Find where the given text appears and provide that cell's center as [x, y] coordinate. 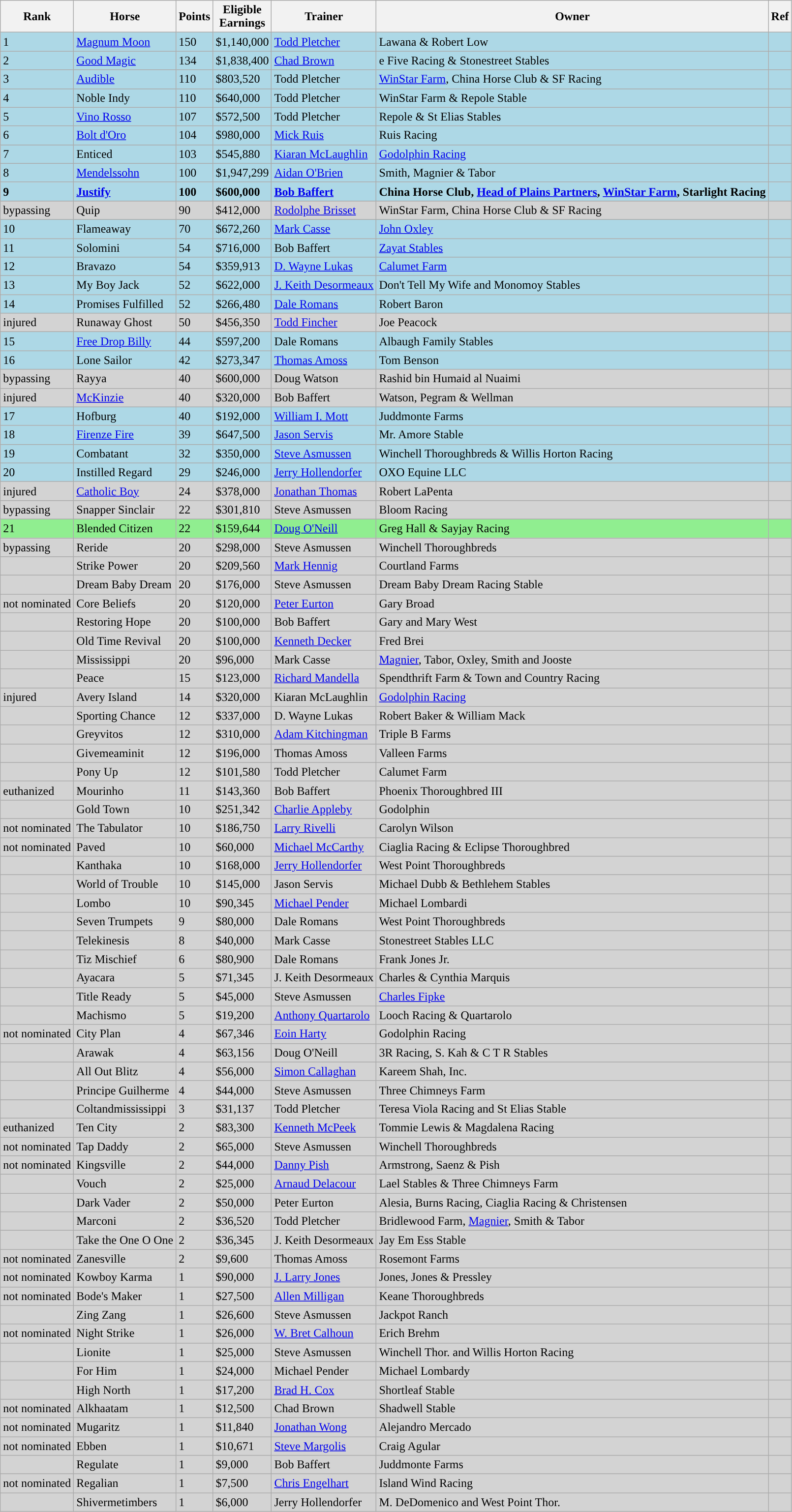
$1,947,299 [242, 173]
Carolyn Wilson [573, 828]
Firenze Fire [125, 435]
$65,000 [242, 1147]
Tom Benson [573, 360]
17 [37, 416]
$647,500 [242, 435]
Lionite [125, 1352]
Jay Em Ess Stable [573, 1240]
$83,300 [242, 1127]
$273,347 [242, 360]
Regulate [125, 1465]
Machismo [125, 1015]
Title Ready [125, 997]
Noble Indy [125, 98]
$803,520 [242, 79]
$26,600 [242, 1315]
$24,000 [242, 1371]
32 [195, 454]
Godolphin [573, 809]
Stonestreet Stables LLC [573, 940]
$63,156 [242, 1053]
Trainer [324, 17]
29 [195, 472]
$251,342 [242, 809]
Chris Engelhart [324, 1483]
Repole & St Elias Stables [573, 117]
Ref [780, 17]
Seven Trumpets [125, 922]
42 [195, 360]
Michael Lombardi [573, 903]
Anthony Quartarolo [324, 1015]
Horse [125, 17]
Winchell Thor. and Willis Horton Racing [573, 1352]
$101,580 [242, 772]
Kenneth McPeek [324, 1127]
Flameaway [125, 229]
$27,500 [242, 1296]
Tommie Lewis & Magdalena Racing [573, 1127]
Joe Peacock [573, 323]
OXO Equine LLC [573, 472]
Coltandmississippi [125, 1109]
Watson, Pegram & Wellman [573, 397]
Magnum Moon [125, 42]
3R Racing, S. Kah & C T R Stables [573, 1053]
John Oxley [573, 229]
$980,000 [242, 135]
EligibleEarnings [242, 17]
China Horse Club, Head of Plains Partners, WinStar Farm, Starlight Racing [573, 191]
$45,000 [242, 997]
Ruis Racing [573, 135]
Good Magic [125, 60]
Shadwell Stable [573, 1408]
For Him [125, 1371]
Catholic Boy [125, 491]
Ayacara [125, 978]
Combatant [125, 454]
M. DeDomenico and West Point Thor. [573, 1502]
Courtland Farms [573, 566]
$597,200 [242, 341]
$209,560 [242, 566]
Ciaglia Racing & Eclipse Thoroughbred [573, 847]
104 [195, 135]
Instilled Regard [125, 472]
Greg Hall & Sayjay Racing [573, 528]
Craig Agular [573, 1446]
$192,000 [242, 416]
$310,000 [242, 734]
Adam Kitchingman [324, 734]
World of Trouble [125, 884]
J. Larry Jones [324, 1277]
Robert Baker & William Mack [573, 716]
$12,500 [242, 1408]
$168,000 [242, 866]
Bridlewood Farm, Magnier, Smith & Tabor [573, 1221]
Phoenix Thoroughbred III [573, 790]
Charles Fipke [573, 997]
$301,810 [242, 510]
Robert LaPenta [573, 491]
$17,200 [242, 1390]
Arawak [125, 1053]
$123,000 [242, 678]
Allen Milligan [324, 1296]
$545,880 [242, 154]
Bode's Maker [125, 1296]
Jackpot Ranch [573, 1315]
Runaway Ghost [125, 323]
Michael Lombardy [573, 1371]
$186,750 [242, 828]
$640,000 [242, 98]
$456,350 [242, 323]
Lombo [125, 903]
Kingsville [125, 1165]
Night Strike [125, 1333]
$60,000 [242, 847]
70 [195, 229]
Audible [125, 79]
Ten City [125, 1127]
Dark Vader [125, 1203]
Rank [37, 17]
$350,000 [242, 454]
Aidan O'Brien [324, 173]
103 [195, 154]
Mick Ruis [324, 135]
$143,360 [242, 790]
Peace [125, 678]
Restoring Hope [125, 622]
107 [195, 117]
Avery Island [125, 697]
Paved [125, 847]
Ebben [125, 1446]
$672,260 [242, 229]
Kenneth Decker [324, 641]
Strike Power [125, 566]
Mendelssohn [125, 173]
Mourinho [125, 790]
Hofburg [125, 416]
Take the One O One [125, 1240]
Blended Citizen [125, 528]
Charles & Cynthia Marquis [573, 978]
Triple B Farms [573, 734]
Erich Brehm [573, 1333]
The Tabulator [125, 828]
24 [195, 491]
Shivermetimbers [125, 1502]
Albaugh Family Stables [573, 341]
$359,913 [242, 267]
$36,345 [242, 1240]
Jones, Jones & Pressley [573, 1277]
Lone Sailor [125, 360]
$26,000 [242, 1333]
Larry Rivelli [324, 828]
W. Bret Calhoun [324, 1333]
Bloom Racing [573, 510]
$36,520 [242, 1221]
$1,838,400 [242, 60]
44 [195, 341]
Alesia, Burns Racing, Ciaglia Racing & Christensen [573, 1203]
50 [195, 323]
$67,346 [242, 1034]
e Five Racing & Stonestreet Stables [573, 60]
Michael Dubb & Bethlehem Stables [573, 884]
Danny Pish [324, 1165]
Points [195, 17]
$40,000 [242, 940]
Tiz Mischief [125, 959]
McKinzie [125, 397]
Zanesville [125, 1259]
$196,000 [242, 753]
$572,500 [242, 117]
Greyvitos [125, 734]
Pony Up [125, 772]
Smith, Magnier & Tabor [573, 173]
Sporting Chance [125, 716]
$176,000 [242, 585]
Todd Fincher [324, 323]
Charlie Appleby [324, 809]
$266,480 [242, 304]
Rayya [125, 379]
$159,644 [242, 528]
Michael McCarthy [324, 847]
Jonathan Thomas [324, 491]
$11,840 [242, 1427]
$145,000 [242, 884]
Rodolphe Brisset [324, 210]
Zing Zang [125, 1315]
Shortleaf Stable [573, 1390]
Frank Jones Jr. [573, 959]
39 [195, 435]
Solomini [125, 247]
$412,000 [242, 210]
$96,000 [242, 660]
18 [37, 435]
Mark Hennig [324, 566]
$337,000 [242, 716]
Teresa Viola Racing and St Elias Stable [573, 1109]
Bolt d'Oro [125, 135]
Snapper Sinclair [125, 510]
Magnier, Tabor, Oxley, Smith and Jooste [573, 660]
150 [195, 42]
Island Wind Racing [573, 1483]
Reride [125, 547]
Tap Daddy [125, 1147]
Givemeaminit [125, 753]
Marconi [125, 1221]
Valleen Farms [573, 753]
13 [37, 285]
90 [195, 210]
134 [195, 60]
Justify [125, 191]
$90,000 [242, 1277]
$622,000 [242, 285]
$80,000 [242, 922]
$246,000 [242, 472]
7 [37, 154]
Keane Thoroughbreds [573, 1296]
Mississippi [125, 660]
16 [37, 360]
Quip [125, 210]
Eoin Harty [324, 1034]
$31,137 [242, 1109]
Gold Town [125, 809]
Rashid bin Humaid al Nuaimi [573, 379]
Alejandro Mercado [573, 1427]
$378,000 [242, 491]
High North [125, 1390]
William I. Mott [324, 416]
My Boy Jack [125, 285]
Three Chimneys Farm [573, 1090]
$1,140,000 [242, 42]
All Out Blitz [125, 1071]
21 [37, 528]
Kowboy Karma [125, 1277]
$6,000 [242, 1502]
Dream Baby Dream Racing Stable [573, 585]
Richard Mandella [324, 678]
Telekinesis [125, 940]
Alkhaatam [125, 1408]
Principe Guilherme [125, 1090]
Enticed [125, 154]
Promises Fulfilled [125, 304]
$120,000 [242, 604]
Lawana & Robert Low [573, 42]
Owner [573, 17]
Kanthaka [125, 866]
$7,500 [242, 1483]
Don't Tell My Wife and Monomoy Stables [573, 285]
Old Time Revival [125, 641]
Fred Brei [573, 641]
Winchell Thoroughbreds & Willis Horton Racing [573, 454]
Lael Stables & Three Chimneys Farm [573, 1184]
Free Drop Billy [125, 341]
$71,345 [242, 978]
Gary and Mary West [573, 622]
Jonathan Wong [324, 1427]
Steve Margolis [324, 1446]
Kareem Shah, Inc. [573, 1071]
$80,900 [242, 959]
$90,345 [242, 903]
Mr. Amore Stable [573, 435]
Brad H. Cox [324, 1390]
Vouch [125, 1184]
$50,000 [242, 1203]
Core Beliefs [125, 604]
Vino Rosso [125, 117]
Armstrong, Saenz & Pish [573, 1165]
Looch Racing & Quartarolo [573, 1015]
Regalian [125, 1483]
Simon Callaghan [324, 1071]
Dream Baby Dream [125, 585]
Rosemont Farms [573, 1259]
City Plan [125, 1034]
Arnaud Delacour [324, 1184]
$9,600 [242, 1259]
$10,671 [242, 1446]
Mugaritz [125, 1427]
$9,000 [242, 1465]
$56,000 [242, 1071]
Bravazo [125, 267]
Gary Broad [573, 604]
19 [37, 454]
Zayat Stables [573, 247]
WinStar Farm & Repole Stable [573, 98]
Doug Watson [324, 379]
Spendthrift Farm & Town and Country Racing [573, 678]
Robert Baron [573, 304]
$716,000 [242, 247]
$298,000 [242, 547]
$19,200 [242, 1015]
